Capture the cell that displays the provided text and extract its (x, y) central coordinate. 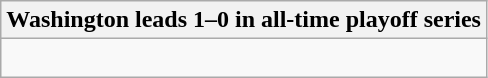
Washington leads 1–0 in all-time playoff series (244, 20)
